From the cell containing the given text, extract its center point as [X, Y] coordinate. 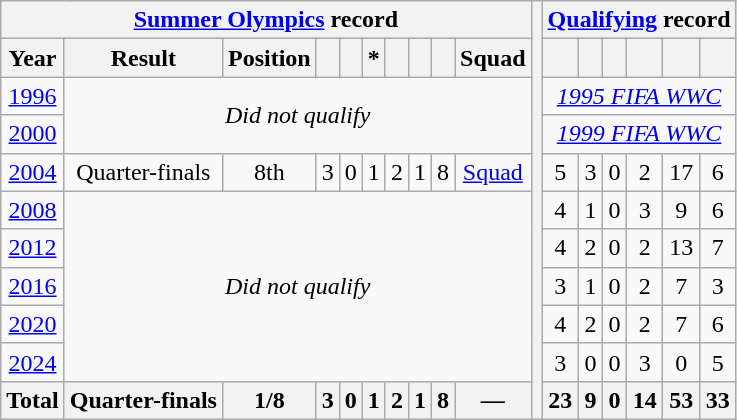
2008 [33, 210]
17 [681, 172]
8th [269, 172]
1996 [33, 96]
* [374, 58]
14 [645, 400]
53 [681, 400]
23 [560, 400]
Result [143, 58]
1999 FIFA WWC [639, 134]
— [493, 400]
13 [681, 248]
2000 [33, 134]
2004 [33, 172]
2016 [33, 286]
Position [269, 58]
2020 [33, 324]
Total [33, 400]
Qualifying record [639, 20]
33 [718, 400]
2024 [33, 362]
1995 FIFA WWC [639, 96]
1/8 [269, 400]
2012 [33, 248]
Summer Olympics record [266, 20]
Year [33, 58]
